Extract the [x, y] coordinate from the center of the cell holding the provided text.  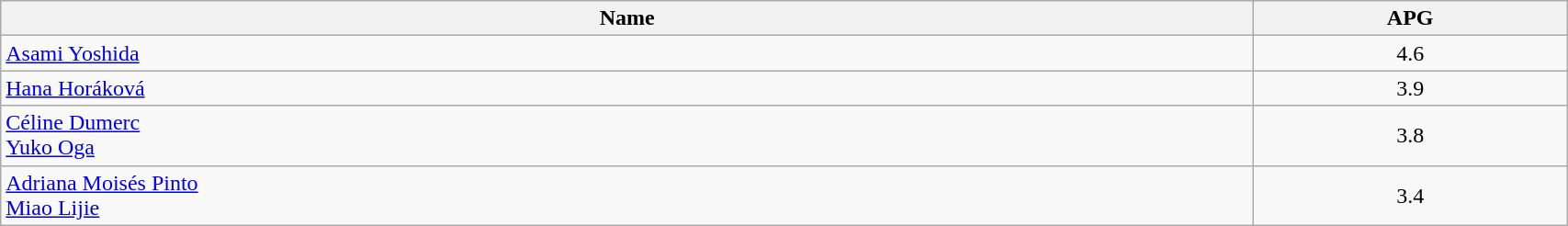
Hana Horáková [627, 88]
Céline Dumerc Yuko Oga [627, 136]
3.8 [1411, 136]
Name [627, 18]
4.6 [1411, 53]
3.9 [1411, 88]
Asami Yoshida [627, 53]
3.4 [1411, 195]
Adriana Moisés Pinto Miao Lijie [627, 195]
APG [1411, 18]
